Detect which cell encompasses the target text, then output its [X, Y] center coordinate. 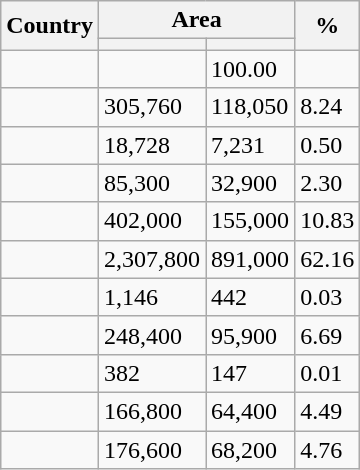
7,231 [250, 145]
68,200 [250, 449]
891,000 [250, 259]
% [328, 26]
4.49 [328, 411]
442 [250, 297]
1,146 [152, 297]
6.69 [328, 335]
95,900 [250, 335]
4.76 [328, 449]
32,900 [250, 183]
64,400 [250, 411]
118,050 [250, 107]
0.03 [328, 297]
155,000 [250, 221]
2.30 [328, 183]
382 [152, 373]
248,400 [152, 335]
2,307,800 [152, 259]
18,728 [152, 145]
166,800 [152, 411]
8.24 [328, 107]
Area [196, 20]
147 [250, 373]
Country [50, 26]
62.16 [328, 259]
402,000 [152, 221]
176,600 [152, 449]
10.83 [328, 221]
0.01 [328, 373]
305,760 [152, 107]
100.00 [250, 69]
0.50 [328, 145]
85,300 [152, 183]
